For the text-containing cell, return its midpoint in (x, y) coordinate format. 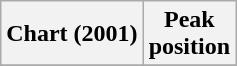
Chart (2001) (72, 34)
Peakposition (189, 34)
